Provide the [X, Y] coordinate of the cell's center where the given text is located.  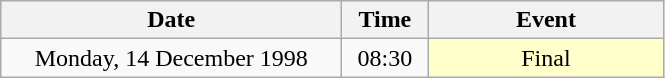
Event [546, 20]
Date [172, 20]
08:30 [385, 58]
Final [546, 58]
Time [385, 20]
Monday, 14 December 1998 [172, 58]
